Determine the (X, Y) coordinate at the center of the cell enclosing the given text.  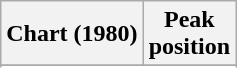
Chart (1980) (72, 34)
Peakposition (189, 34)
